Return the [X, Y] coordinate for the center point of the cell that contains the specified text.  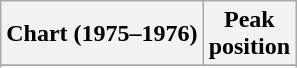
Chart (1975–1976) [102, 34]
Peakposition [249, 34]
